For the text-containing cell, return its midpoint in (X, Y) coordinate format. 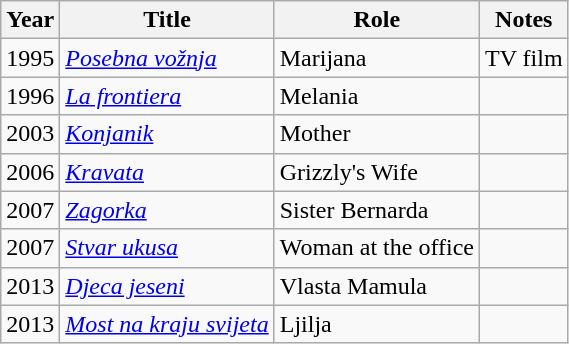
Year (30, 20)
Marijana (376, 58)
1996 (30, 96)
1995 (30, 58)
Melania (376, 96)
TV film (524, 58)
Most na kraju svijeta (167, 324)
Grizzly's Wife (376, 172)
Role (376, 20)
Kravata (167, 172)
La frontiera (167, 96)
Title (167, 20)
Sister Bernarda (376, 210)
Stvar ukusa (167, 248)
Ljilja (376, 324)
Konjanik (167, 134)
Mother (376, 134)
Vlasta Mamula (376, 286)
Notes (524, 20)
Woman at the office (376, 248)
Djeca jeseni (167, 286)
2003 (30, 134)
Posebna vožnja (167, 58)
Zagorka (167, 210)
2006 (30, 172)
